Find where the given text appears and provide that cell's center as (X, Y) coordinate. 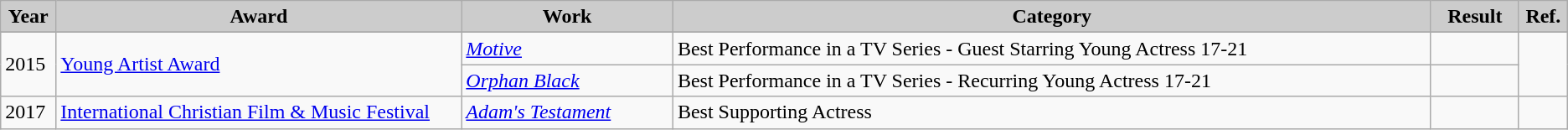
Category (1052, 17)
Adam's Testament (568, 112)
Best Performance in a TV Series - Recurring Young Actress 17-21 (1052, 81)
Best Performance in a TV Series - Guest Starring Young Actress 17-21 (1052, 49)
International Christian Film & Music Festival (259, 112)
Result (1474, 17)
2015 (28, 65)
Year (28, 17)
2017 (28, 112)
Motive (568, 49)
Award (259, 17)
Orphan Black (568, 81)
Work (568, 17)
Young Artist Award (259, 65)
Best Supporting Actress (1052, 112)
Ref. (1543, 17)
